Provide the [X, Y] coordinate of the cell's center where the given text is located.  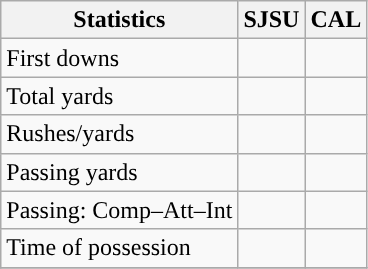
Statistics [120, 20]
Time of possession [120, 248]
SJSU [272, 20]
First downs [120, 58]
Passing: Comp–Att–Int [120, 210]
Total yards [120, 96]
Passing yards [120, 172]
Rushes/yards [120, 134]
CAL [336, 20]
